Detect which cell encompasses the target text, then output its (X, Y) center coordinate. 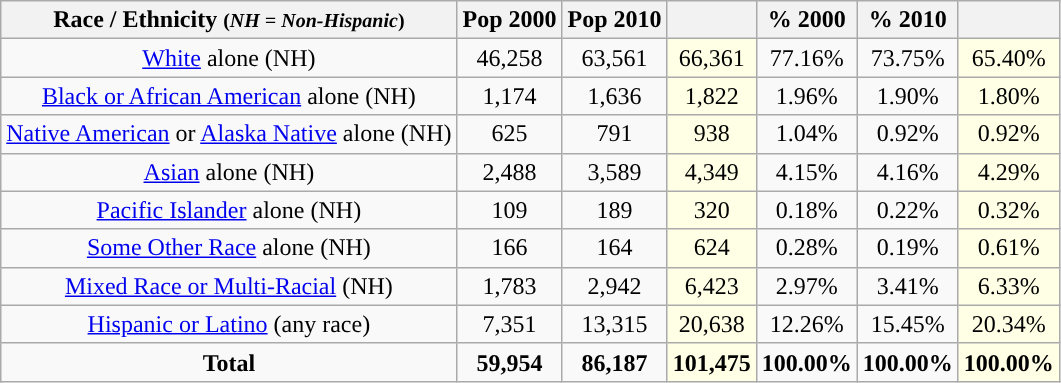
938 (712, 134)
3.41% (908, 286)
189 (614, 210)
164 (614, 248)
86,187 (614, 362)
4.15% (806, 172)
63,561 (614, 58)
1,636 (614, 96)
1,783 (510, 286)
Some Other Race alone (NH) (229, 248)
7,351 (510, 324)
15.45% (908, 324)
Race / Ethnicity (NH = Non-Hispanic) (229, 20)
1.90% (908, 96)
1,174 (510, 96)
166 (510, 248)
% 2010 (908, 20)
4.16% (908, 172)
4,349 (712, 172)
0.28% (806, 248)
6.33% (1008, 286)
624 (712, 248)
Hispanic or Latino (any race) (229, 324)
1.04% (806, 134)
1,822 (712, 96)
2.97% (806, 286)
101,475 (712, 362)
0.18% (806, 210)
White alone (NH) (229, 58)
3,589 (614, 172)
59,954 (510, 362)
625 (510, 134)
1.80% (1008, 96)
77.16% (806, 58)
0.32% (1008, 210)
2,488 (510, 172)
109 (510, 210)
Total (229, 362)
320 (712, 210)
4.29% (1008, 172)
12.26% (806, 324)
791 (614, 134)
2,942 (614, 286)
0.19% (908, 248)
Asian alone (NH) (229, 172)
Native American or Alaska Native alone (NH) (229, 134)
73.75% (908, 58)
0.61% (1008, 248)
46,258 (510, 58)
65.40% (1008, 58)
Black or African American alone (NH) (229, 96)
20.34% (1008, 324)
0.22% (908, 210)
Pop 2000 (510, 20)
Pacific Islander alone (NH) (229, 210)
1.96% (806, 96)
13,315 (614, 324)
66,361 (712, 58)
6,423 (712, 286)
Pop 2010 (614, 20)
20,638 (712, 324)
Mixed Race or Multi-Racial (NH) (229, 286)
% 2000 (806, 20)
